Determine the [X, Y] coordinate at the center of the cell enclosing the given text.  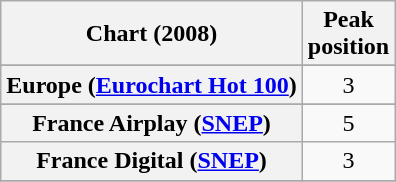
Europe (Eurochart Hot 100) [152, 85]
5 [348, 123]
Peakposition [348, 34]
Chart (2008) [152, 34]
France Digital (SNEP) [152, 161]
France Airplay (SNEP) [152, 123]
